Capture the cell that displays the provided text and extract its [X, Y] central coordinate. 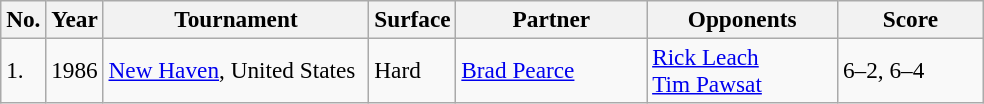
1986 [74, 70]
Year [74, 19]
No. [24, 19]
1. [24, 70]
6–2, 6–4 [911, 70]
New Haven, United States [236, 70]
Hard [412, 70]
Score [911, 19]
Opponents [742, 19]
Partner [552, 19]
Rick Leach Tim Pawsat [742, 70]
Tournament [236, 19]
Surface [412, 19]
Brad Pearce [552, 70]
